Capture the cell that displays the provided text and extract its (x, y) central coordinate. 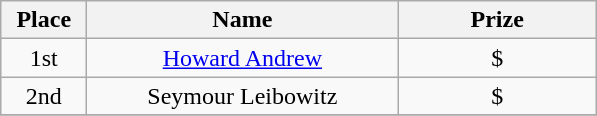
Name (242, 20)
Prize (498, 20)
Place (44, 20)
2nd (44, 96)
Howard Andrew (242, 58)
1st (44, 58)
Seymour Leibowitz (242, 96)
